Pinpoint the cell where the given text exists, returning its (x, y) midpoint coordinate. 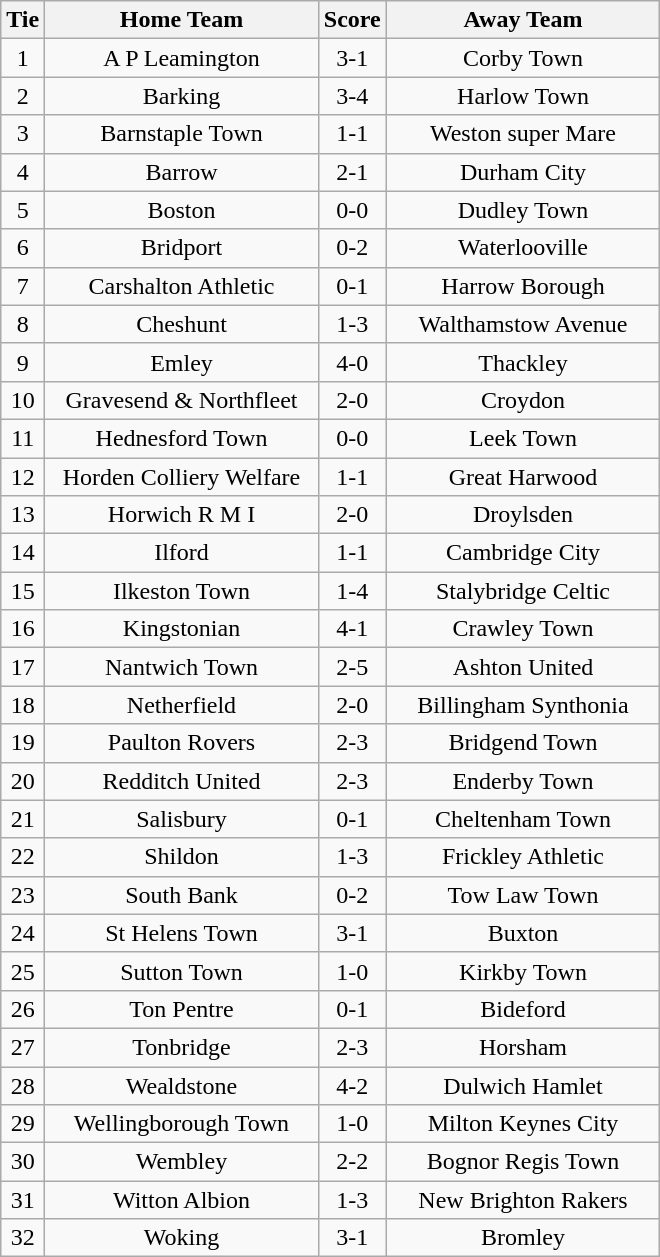
Barnstaple Town (182, 134)
25 (23, 971)
19 (23, 743)
Bognor Regis Town (523, 1162)
Great Harwood (523, 477)
Home Team (182, 20)
16 (23, 629)
27 (23, 1047)
4-2 (352, 1085)
Billingham Synthonia (523, 705)
Netherfield (182, 705)
15 (23, 591)
23 (23, 895)
3 (23, 134)
Bridgend Town (523, 743)
Shildon (182, 857)
Harrow Borough (523, 286)
30 (23, 1162)
Stalybridge Celtic (523, 591)
1 (23, 58)
Barking (182, 96)
26 (23, 1009)
Woking (182, 1238)
Dulwich Hamlet (523, 1085)
Barrow (182, 172)
Tonbridge (182, 1047)
8 (23, 324)
Carshalton Athletic (182, 286)
Buxton (523, 933)
31 (23, 1200)
Bromley (523, 1238)
1-4 (352, 591)
Salisbury (182, 819)
18 (23, 705)
Horsham (523, 1047)
Paulton Rovers (182, 743)
Crawley Town (523, 629)
28 (23, 1085)
Horwich R M I (182, 515)
Tie (23, 20)
Score (352, 20)
21 (23, 819)
Cheshunt (182, 324)
New Brighton Rakers (523, 1200)
Ashton United (523, 667)
Tow Law Town (523, 895)
Kirkby Town (523, 971)
Nantwich Town (182, 667)
13 (23, 515)
Frickley Athletic (523, 857)
12 (23, 477)
Away Team (523, 20)
Redditch United (182, 781)
Leek Town (523, 438)
6 (23, 248)
Horden Colliery Welfare (182, 477)
Bideford (523, 1009)
Corby Town (523, 58)
Kingstonian (182, 629)
Cambridge City (523, 553)
Ilford (182, 553)
Bridport (182, 248)
Harlow Town (523, 96)
Boston (182, 210)
South Bank (182, 895)
Dudley Town (523, 210)
Hednesford Town (182, 438)
Ilkeston Town (182, 591)
24 (23, 933)
20 (23, 781)
7 (23, 286)
22 (23, 857)
29 (23, 1124)
Emley (182, 362)
14 (23, 553)
17 (23, 667)
Durham City (523, 172)
A P Leamington (182, 58)
2-5 (352, 667)
Milton Keynes City (523, 1124)
Walthamstow Avenue (523, 324)
St Helens Town (182, 933)
Sutton Town (182, 971)
Wembley (182, 1162)
Droylsden (523, 515)
32 (23, 1238)
Wealdstone (182, 1085)
11 (23, 438)
3-4 (352, 96)
Weston super Mare (523, 134)
4-1 (352, 629)
Enderby Town (523, 781)
Gravesend & Northfleet (182, 400)
4 (23, 172)
5 (23, 210)
Cheltenham Town (523, 819)
Ton Pentre (182, 1009)
10 (23, 400)
Wellingborough Town (182, 1124)
2-1 (352, 172)
Thackley (523, 362)
9 (23, 362)
Waterlooville (523, 248)
Witton Albion (182, 1200)
Croydon (523, 400)
4-0 (352, 362)
2-2 (352, 1162)
2 (23, 96)
